Provide the (x, y) coordinate of the cell's center where the given text is located.  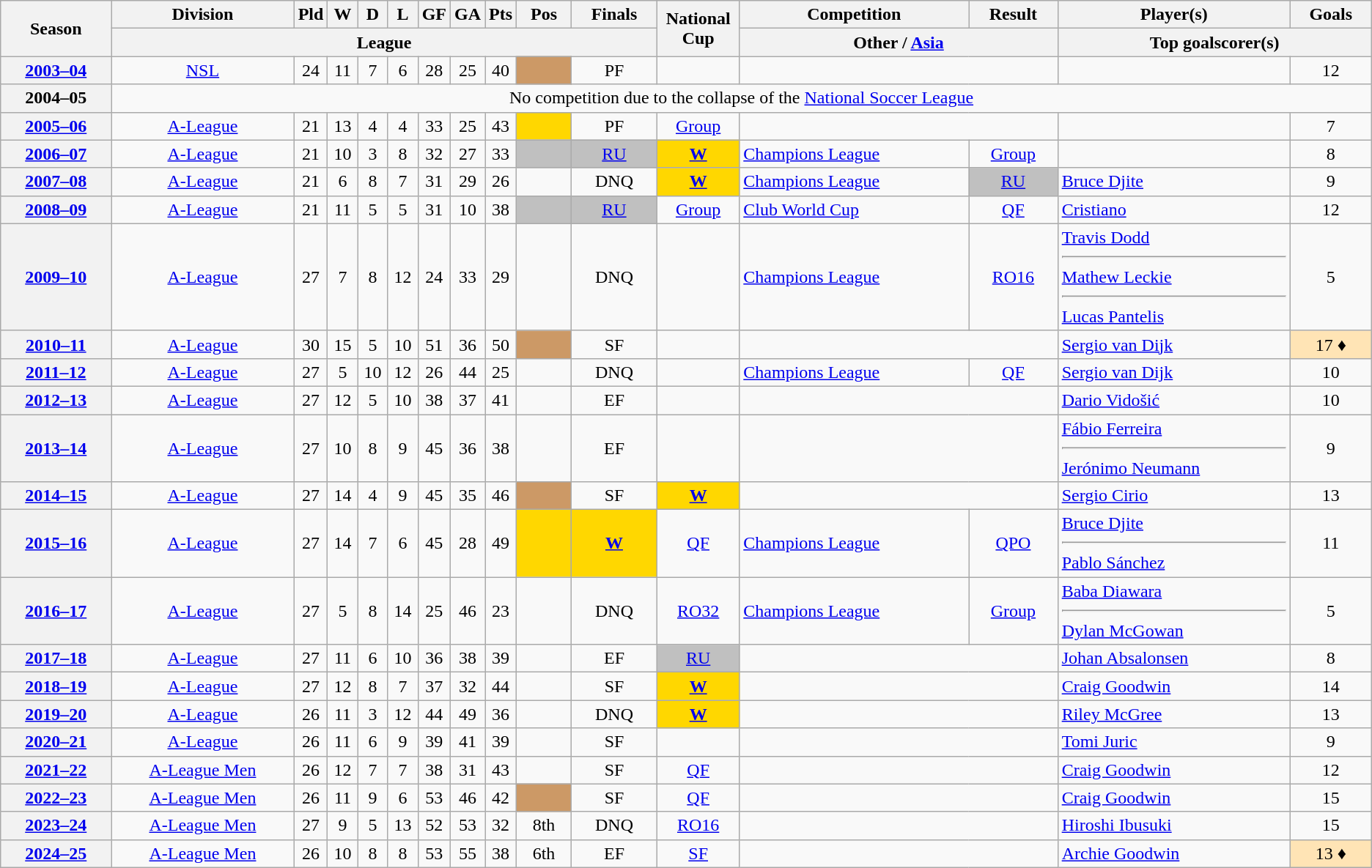
National Cup (698, 29)
Season (56, 29)
Fábio Ferreira Jerónimo Neumann (1174, 448)
2017–18 (56, 659)
GA (468, 15)
Dario Vidošić (1174, 400)
Pts (501, 15)
Result (1013, 15)
Bruce Djite (1174, 182)
2008–09 (56, 209)
2007–08 (56, 182)
2021–22 (56, 770)
50 (501, 344)
Other / Asia (899, 42)
13 ♦ (1331, 853)
2023–24 (56, 826)
Top goalscorer(s) (1214, 42)
Competition (855, 15)
Tomi Juric (1174, 742)
2005–06 (56, 126)
Pld (311, 15)
2015–16 (56, 544)
Cristiano (1174, 209)
GF (434, 15)
23 (501, 611)
2018–19 (56, 686)
League (384, 42)
Goals (1331, 15)
8th (544, 826)
Baba Diawara Dylan McGowan (1174, 611)
2013–14 (56, 448)
Johan Absalonsen (1174, 659)
35 (468, 496)
QPO (1013, 544)
51 (434, 344)
6th (544, 853)
Hiroshi Ibusuki (1174, 826)
2012–13 (56, 400)
Player(s) (1174, 15)
2003–04 (56, 70)
30 (311, 344)
40 (501, 70)
Finals (614, 15)
Archie Goodwin (1174, 853)
No competition due to the collapse of the National Soccer League (742, 98)
2014–15 (56, 496)
2020–21 (56, 742)
Sergio Cirio (1174, 496)
Club World Cup (855, 209)
Riley McGree (1174, 714)
L (403, 15)
2024–25 (56, 853)
2019–20 (56, 714)
2011–12 (56, 372)
2006–07 (56, 154)
52 (434, 826)
2010–11 (56, 344)
RO32 (698, 611)
Travis Dodd Mathew Leckie Lucas Pantelis (1174, 277)
Division (202, 15)
2009–10 (56, 277)
NSL (202, 70)
42 (501, 798)
Pos (544, 15)
2022–23 (56, 798)
55 (468, 853)
Bruce Djite Pablo Sánchez (1174, 544)
D (372, 15)
2004–05 (56, 98)
2016–17 (56, 611)
17 ♦ (1331, 344)
